Extract the (X, Y) coordinate from the center of the cell holding the provided text.  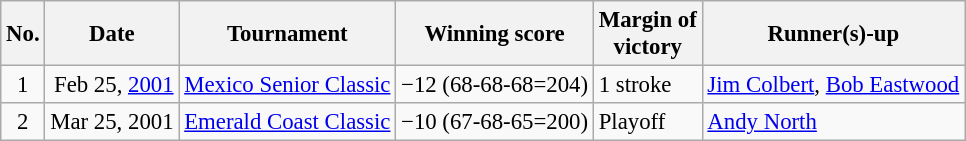
No. (23, 34)
Playoff (648, 122)
Mexico Senior Classic (288, 85)
1 (23, 85)
1 stroke (648, 85)
Jim Colbert, Bob Eastwood (833, 85)
Feb 25, 2001 (112, 85)
Mar 25, 2001 (112, 122)
−10 (67-68-65=200) (495, 122)
−12 (68-68-68=204) (495, 85)
2 (23, 122)
Emerald Coast Classic (288, 122)
Tournament (288, 34)
Date (112, 34)
Margin ofvictory (648, 34)
Runner(s)-up (833, 34)
Winning score (495, 34)
Andy North (833, 122)
